Detect which cell encompasses the target text, then output its [X, Y] center coordinate. 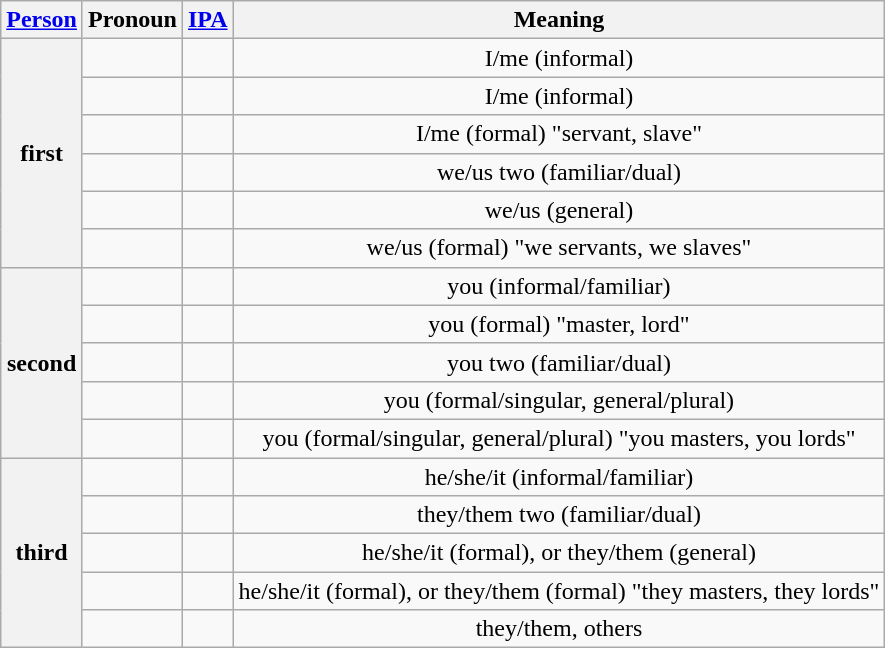
first [42, 153]
they/them, others [559, 629]
Pronoun [132, 20]
you (formal/singular, general/plural) "you masters, you lords" [559, 438]
we/us two (familiar/dual) [559, 172]
you two (familiar/dual) [559, 362]
he/she/it (informal/familiar) [559, 477]
second [42, 362]
I/me (formal) "servant, slave" [559, 134]
Meaning [559, 20]
he/she/it (formal), or they/them (general) [559, 553]
Person [42, 20]
we/us (general) [559, 210]
you (informal/familiar) [559, 286]
you (formal/singular, general/plural) [559, 400]
they/them two (familiar/dual) [559, 515]
we/us (formal) "we servants, we slaves" [559, 248]
IPA [208, 20]
third [42, 553]
he/she/it (formal), or they/them (formal) "they masters, they lords" [559, 591]
you (formal) "master, lord" [559, 324]
